Pinpoint the cell where the given text exists, returning its [X, Y] midpoint coordinate. 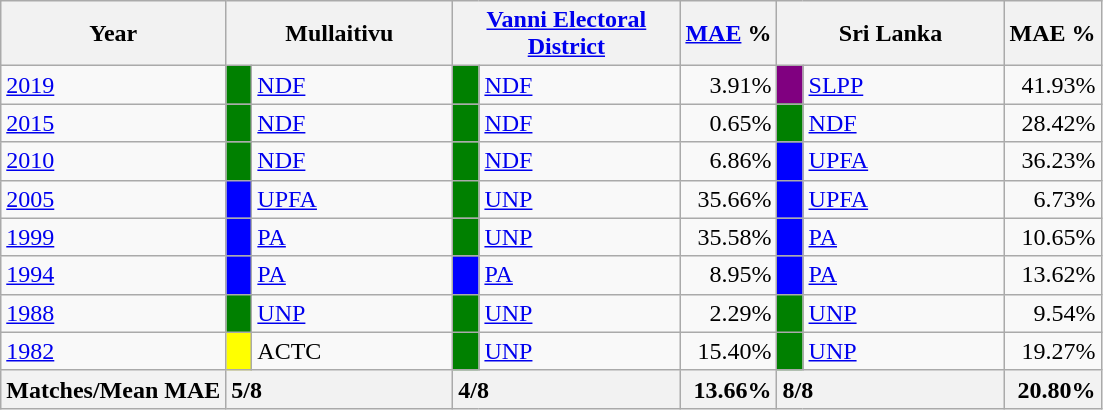
Matches/Mean MAE [114, 389]
13.66% [728, 389]
35.58% [728, 237]
2019 [114, 85]
41.93% [1052, 85]
2015 [114, 123]
1988 [114, 313]
8/8 [890, 389]
1982 [114, 351]
15.40% [728, 351]
1999 [114, 237]
0.65% [728, 123]
ACTC [352, 351]
36.23% [1052, 161]
20.80% [1052, 389]
Year [114, 34]
5/8 [340, 389]
6.73% [1052, 199]
6.86% [728, 161]
2.29% [728, 313]
SLPP [904, 85]
Mullaitivu [340, 34]
1994 [114, 275]
Sri Lanka [890, 34]
2005 [114, 199]
3.91% [728, 85]
28.42% [1052, 123]
10.65% [1052, 237]
13.62% [1052, 275]
35.66% [728, 199]
4/8 [566, 389]
19.27% [1052, 351]
9.54% [1052, 313]
Vanni Electoral District [566, 34]
2010 [114, 161]
8.95% [728, 275]
